Locate the cell with the specified text and output its (x, y) center coordinate. 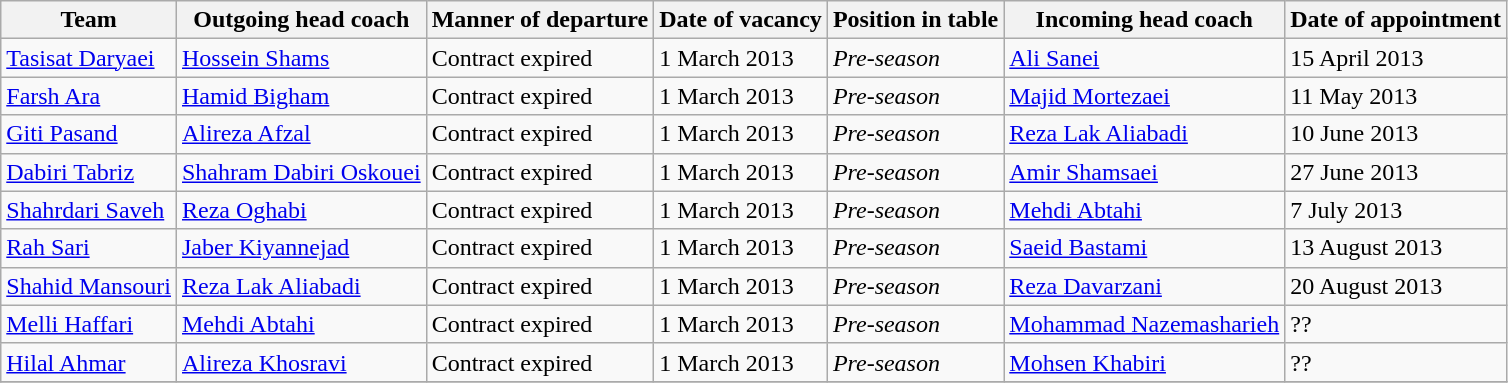
Mohammad Nazemasharieh (1144, 324)
Hossein Shams (301, 58)
Hilal Ahmar (89, 362)
Outgoing head coach (301, 20)
Giti Pasand (89, 134)
Farsh Ara (89, 96)
27 June 2013 (1396, 172)
Jaber Kiyannejad (301, 248)
Rah Sari (89, 248)
Amir Shamsaei (1144, 172)
Hamid Bigham (301, 96)
Incoming head coach (1144, 20)
Majid Mortezaei (1144, 96)
Position in table (915, 20)
Manner of departure (540, 20)
10 June 2013 (1396, 134)
Saeid Bastami (1144, 248)
Shahrdari Saveh (89, 210)
Melli Haffari (89, 324)
Alireza Afzal (301, 134)
Mohsen Khabiri (1144, 362)
15 April 2013 (1396, 58)
11 May 2013 (1396, 96)
20 August 2013 (1396, 286)
Shahram Dabiri Oskouei (301, 172)
7 July 2013 (1396, 210)
Alireza Khosravi (301, 362)
Date of vacancy (741, 20)
Tasisat Daryaei (89, 58)
Ali Sanei (1144, 58)
Team (89, 20)
Date of appointment (1396, 20)
Shahid Mansouri (89, 286)
Reza Davarzani (1144, 286)
13 August 2013 (1396, 248)
Dabiri Tabriz (89, 172)
Reza Oghabi (301, 210)
